Find where the given text appears and provide that cell's center as (x, y) coordinate. 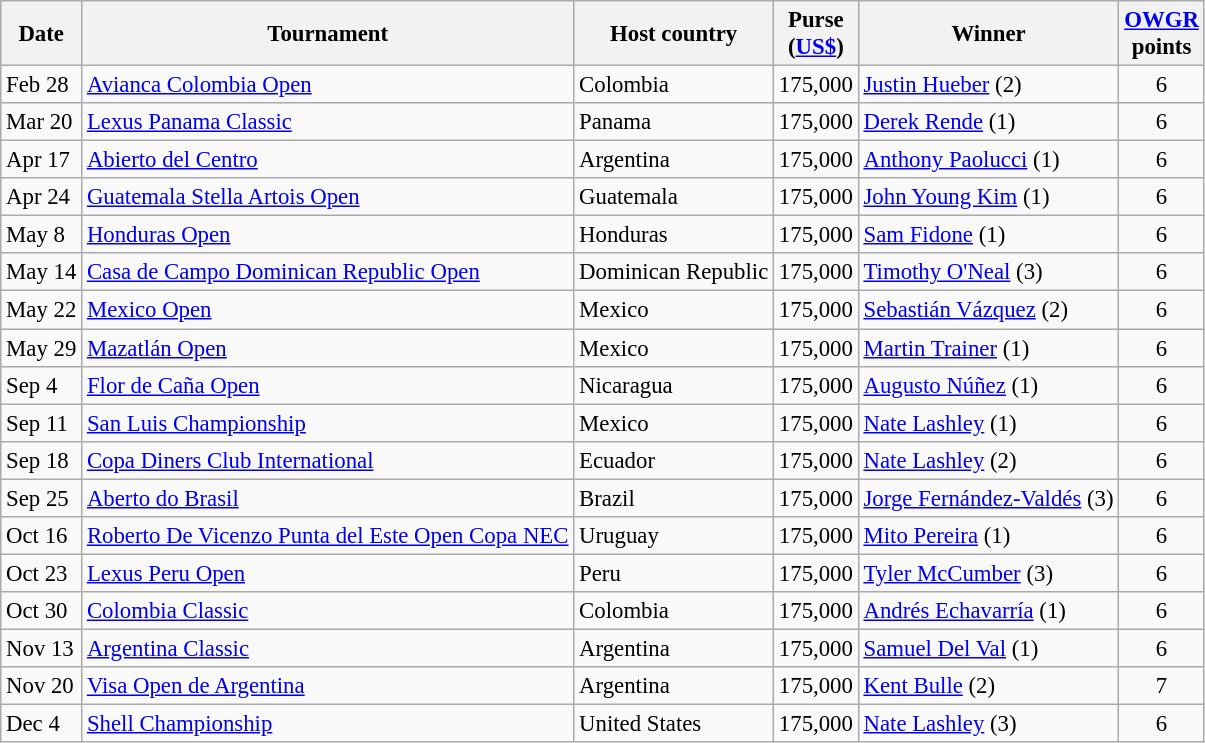
7 (1162, 686)
Mar 20 (42, 122)
Casa de Campo Dominican Republic Open (328, 273)
Lexus Panama Classic (328, 122)
Dec 4 (42, 724)
Honduras Open (328, 235)
Mito Pereira (1) (988, 536)
Nov 13 (42, 648)
Peru (674, 573)
Dominican Republic (674, 273)
Guatemala Stella Artois Open (328, 197)
Feb 28 (42, 85)
Honduras (674, 235)
Samuel Del Val (1) (988, 648)
Apr 24 (42, 197)
Uruguay (674, 536)
Kent Bulle (2) (988, 686)
Oct 30 (42, 611)
Copa Diners Club International (328, 460)
Sep 11 (42, 423)
Derek Rende (1) (988, 122)
May 14 (42, 273)
Sep 25 (42, 498)
Aberto do Brasil (328, 498)
Host country (674, 34)
Mexico Open (328, 310)
Oct 16 (42, 536)
Sep 18 (42, 460)
Nate Lashley (2) (988, 460)
Lexus Peru Open (328, 573)
Argentina Classic (328, 648)
Sebastián Vázquez (2) (988, 310)
Roberto De Vicenzo Punta del Este Open Copa NEC (328, 536)
Winner (988, 34)
Brazil (674, 498)
Tyler McCumber (3) (988, 573)
May 29 (42, 348)
Anthony Paolucci (1) (988, 160)
San Luis Championship (328, 423)
May 8 (42, 235)
Date (42, 34)
May 22 (42, 310)
Justin Hueber (2) (988, 85)
Nate Lashley (3) (988, 724)
Shell Championship (328, 724)
Mazatlán Open (328, 348)
Martin Trainer (1) (988, 348)
Augusto Núñez (1) (988, 385)
Flor de Caña Open (328, 385)
Oct 23 (42, 573)
Colombia Classic (328, 611)
Panama (674, 122)
Jorge Fernández-Valdés (3) (988, 498)
Nicaragua (674, 385)
Sep 4 (42, 385)
OWGRpoints (1162, 34)
Ecuador (674, 460)
Andrés Echavarría (1) (988, 611)
Tournament (328, 34)
Apr 17 (42, 160)
Guatemala (674, 197)
Sam Fidone (1) (988, 235)
Nate Lashley (1) (988, 423)
Visa Open de Argentina (328, 686)
Purse(US$) (816, 34)
Abierto del Centro (328, 160)
Timothy O'Neal (3) (988, 273)
John Young Kim (1) (988, 197)
United States (674, 724)
Avianca Colombia Open (328, 85)
Nov 20 (42, 686)
